For the text-containing cell, return its midpoint in [X, Y] coordinate format. 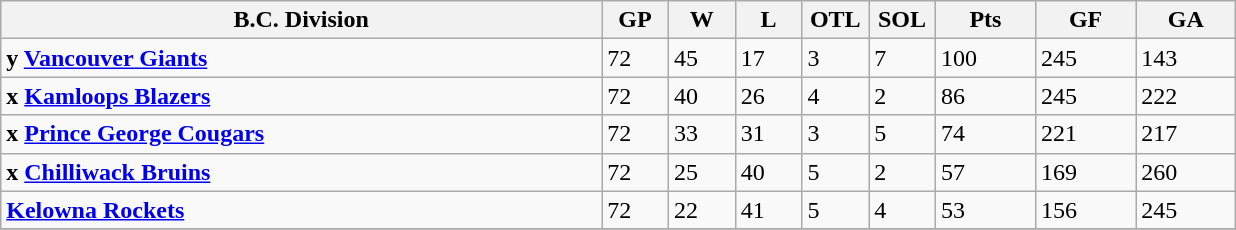
GA [1186, 20]
53 [985, 210]
GP [636, 20]
SOL [902, 20]
260 [1186, 172]
22 [702, 210]
OTL [836, 20]
74 [985, 134]
GF [1086, 20]
86 [985, 96]
221 [1086, 134]
222 [1186, 96]
x Prince George Cougars [302, 134]
26 [768, 96]
Kelowna Rockets [302, 210]
143 [1186, 58]
7 [902, 58]
41 [768, 210]
100 [985, 58]
W [702, 20]
Pts [985, 20]
x Chilliwack Bruins [302, 172]
x Kamloops Blazers [302, 96]
17 [768, 58]
169 [1086, 172]
25 [702, 172]
156 [1086, 210]
57 [985, 172]
45 [702, 58]
y Vancouver Giants [302, 58]
L [768, 20]
217 [1186, 134]
B.C. Division [302, 20]
33 [702, 134]
31 [768, 134]
